Determine the [x, y] coordinate at the center of the cell enclosing the given text.  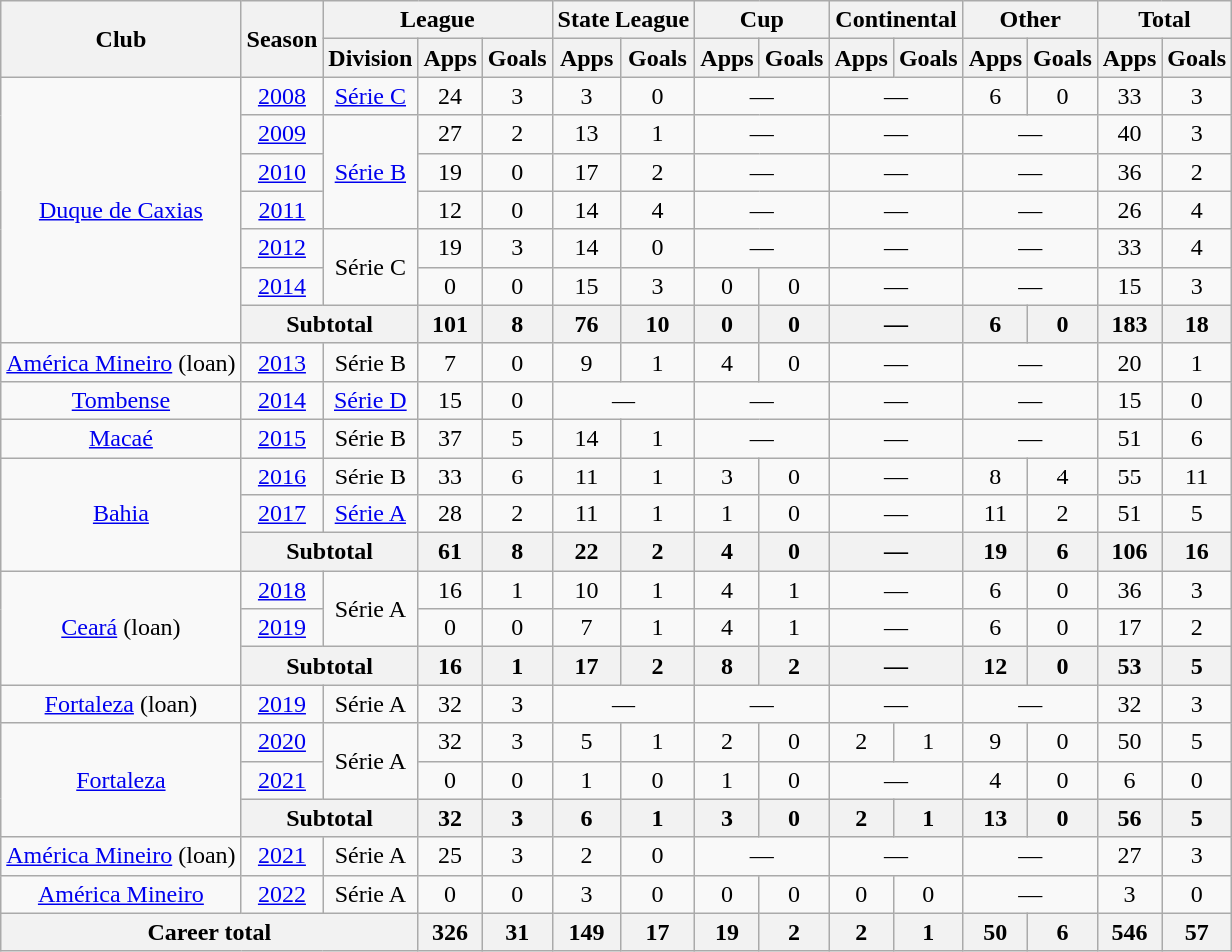
Tombense [121, 400]
28 [450, 514]
2012 [282, 248]
31 [517, 932]
2018 [282, 590]
149 [586, 932]
Fortaleza (loan) [121, 704]
Ceará (loan) [121, 628]
State League [623, 20]
546 [1129, 932]
101 [450, 324]
2015 [282, 438]
América Mineiro [121, 894]
37 [450, 438]
Bahia [121, 514]
76 [586, 324]
2013 [282, 362]
Macaé [121, 438]
Season [282, 39]
2017 [282, 514]
Division [370, 58]
Duque de Caxias [121, 210]
55 [1129, 476]
61 [450, 552]
2011 [282, 210]
Total [1164, 20]
2022 [282, 894]
Série D [370, 400]
2008 [282, 96]
Career total [210, 932]
Club [121, 39]
106 [1129, 552]
26 [1129, 210]
2020 [282, 742]
Cup [762, 20]
Fortaleza [121, 780]
Continental [896, 20]
53 [1129, 666]
25 [450, 856]
League [438, 20]
24 [450, 96]
2016 [282, 476]
326 [450, 932]
40 [1129, 134]
56 [1129, 818]
18 [1197, 324]
183 [1129, 324]
20 [1129, 362]
Other [1030, 20]
22 [586, 552]
57 [1197, 932]
2010 [282, 172]
2009 [282, 134]
